For the text-containing cell, return its midpoint in (X, Y) coordinate format. 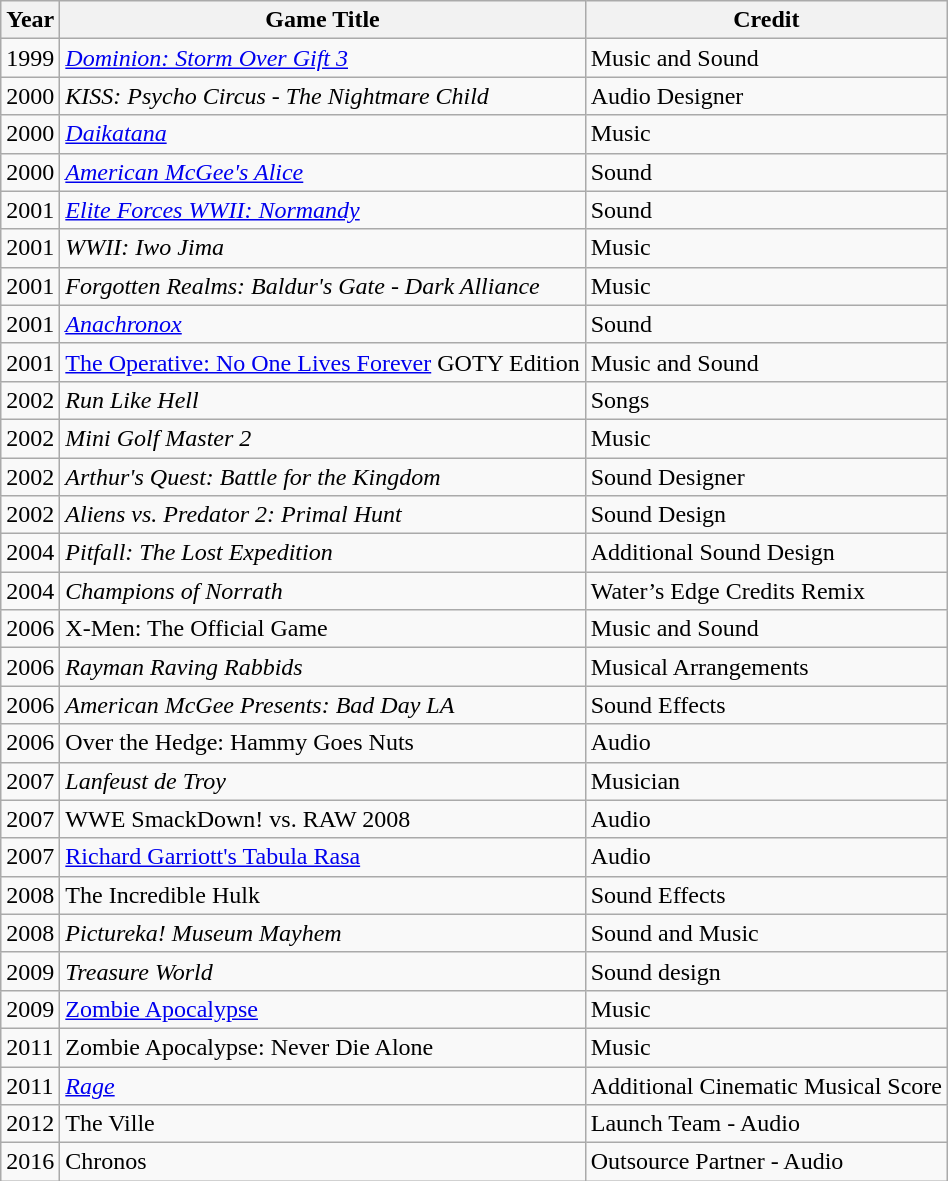
Anachronox (322, 324)
Arthur's Quest: Battle for the Kingdom (322, 477)
Treasure World (322, 971)
Songs (766, 400)
Pitfall: The Lost Expedition (322, 553)
Pictureka! Museum Mayhem (322, 933)
Sound Designer (766, 477)
Rage (322, 1085)
Water’s Edge Credits Remix (766, 591)
Credit (766, 20)
Additional Cinematic Musical Score (766, 1085)
Over the Hedge: Hammy Goes Nuts (322, 743)
KISS: Psycho Circus - The Nightmare Child (322, 96)
Sound and Music (766, 933)
Forgotten Realms: Baldur's Gate - Dark Alliance (322, 286)
Year (30, 20)
Richard Garriott's Tabula Rasa (322, 857)
Rayman Raving Rabbids (322, 667)
The Incredible Hulk (322, 895)
Champions of Norrath (322, 591)
1999 (30, 58)
Chronos (322, 1162)
Game Title (322, 20)
2012 (30, 1124)
Audio Designer (766, 96)
Zombie Apocalypse: Never Die Alone (322, 1047)
Zombie Apocalypse (322, 1009)
Sound design (766, 971)
Run Like Hell (322, 400)
WWE SmackDown! vs. RAW 2008 (322, 819)
American McGee Presents: Bad Day LA (322, 705)
Sound Design (766, 515)
Additional Sound Design (766, 553)
Elite Forces WWII: Normandy (322, 210)
The Ville (322, 1124)
Musician (766, 781)
Aliens vs. Predator 2: Primal Hunt (322, 515)
WWII: Iwo Jima (322, 248)
X-Men: The Official Game (322, 629)
2016 (30, 1162)
The Operative: No One Lives Forever GOTY Edition (322, 362)
Musical Arrangements (766, 667)
Daikatana (322, 134)
American McGee's Alice (322, 172)
Mini Golf Master 2 (322, 438)
Lanfeust de Troy (322, 781)
Outsource Partner - Audio (766, 1162)
Dominion: Storm Over Gift 3 (322, 58)
Launch Team - Audio (766, 1124)
